Locate the cell with the specified text and output its [x, y] center coordinate. 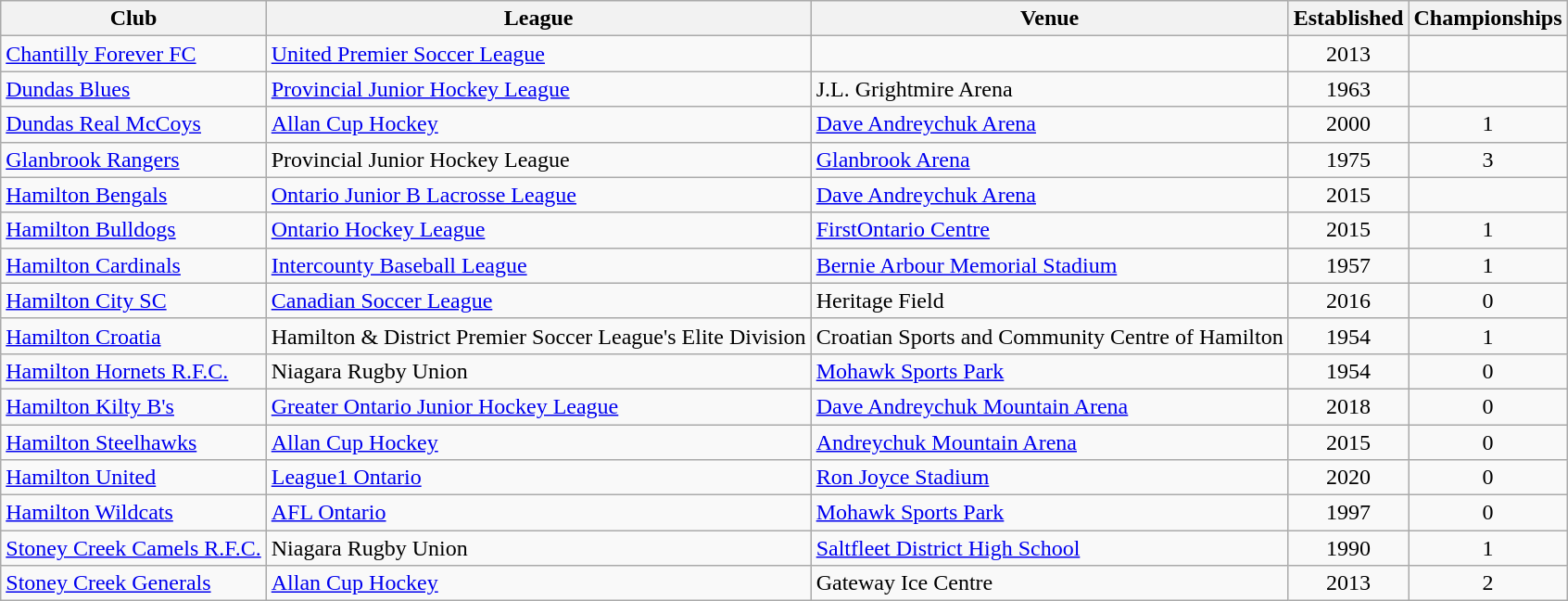
1990 [1348, 548]
1957 [1348, 265]
Hamilton Cardinals [133, 265]
1975 [1348, 160]
Ontario Hockey League [538, 230]
Chantilly Forever FC [133, 54]
FirstOntario Centre [1049, 230]
Bernie Arbour Memorial Stadium [1049, 265]
Championships [1488, 19]
Intercounty Baseball League [538, 265]
Hamilton Kilty B's [133, 406]
Dundas Blues [133, 89]
Hamilton Bulldogs [133, 230]
Established [1348, 19]
Heritage Field [1049, 300]
Greater Ontario Junior Hockey League [538, 406]
Croatian Sports and Community Centre of Hamilton [1049, 336]
J.L. Grightmire Arena [1049, 89]
2000 [1348, 124]
United Premier Soccer League [538, 54]
2016 [1348, 300]
Saltfleet District High School [1049, 548]
Stoney Creek Generals [133, 583]
Ontario Junior B Lacrosse League [538, 195]
Hamilton United [133, 478]
1997 [1348, 513]
Hamilton Steelhawks [133, 442]
Hamilton Croatia [133, 336]
Andreychuk Mountain Arena [1049, 442]
Hamilton City SC [133, 300]
League [538, 19]
League1 Ontario [538, 478]
Hamilton Bengals [133, 195]
Glanbrook Rangers [133, 160]
Gateway Ice Centre [1049, 583]
AFL Ontario [538, 513]
Venue [1049, 19]
Hamilton Hornets R.F.C. [133, 371]
Ron Joyce Stadium [1049, 478]
Glanbrook Arena [1049, 160]
Club [133, 19]
2018 [1348, 406]
Canadian Soccer League [538, 300]
Dave Andreychuk Mountain Arena [1049, 406]
2 [1488, 583]
Hamilton & District Premier Soccer League's Elite Division [538, 336]
1963 [1348, 89]
Hamilton Wildcats [133, 513]
Dundas Real McCoys [133, 124]
Stoney Creek Camels R.F.C. [133, 548]
3 [1488, 160]
2020 [1348, 478]
